Find where the given text appears and provide that cell's center as [X, Y] coordinate. 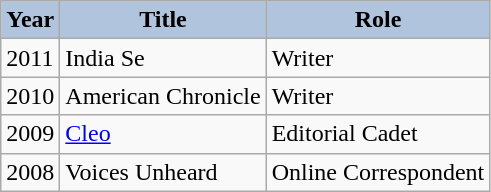
Year [30, 20]
Voices Unheard [163, 172]
American Chronicle [163, 96]
Online Correspondent [378, 172]
Cleo [163, 134]
2008 [30, 172]
Role [378, 20]
India Se [163, 58]
Title [163, 20]
2011 [30, 58]
2010 [30, 96]
2009 [30, 134]
Editorial Cadet [378, 134]
